Determine the (X, Y) coordinate at the center of the cell enclosing the given text.  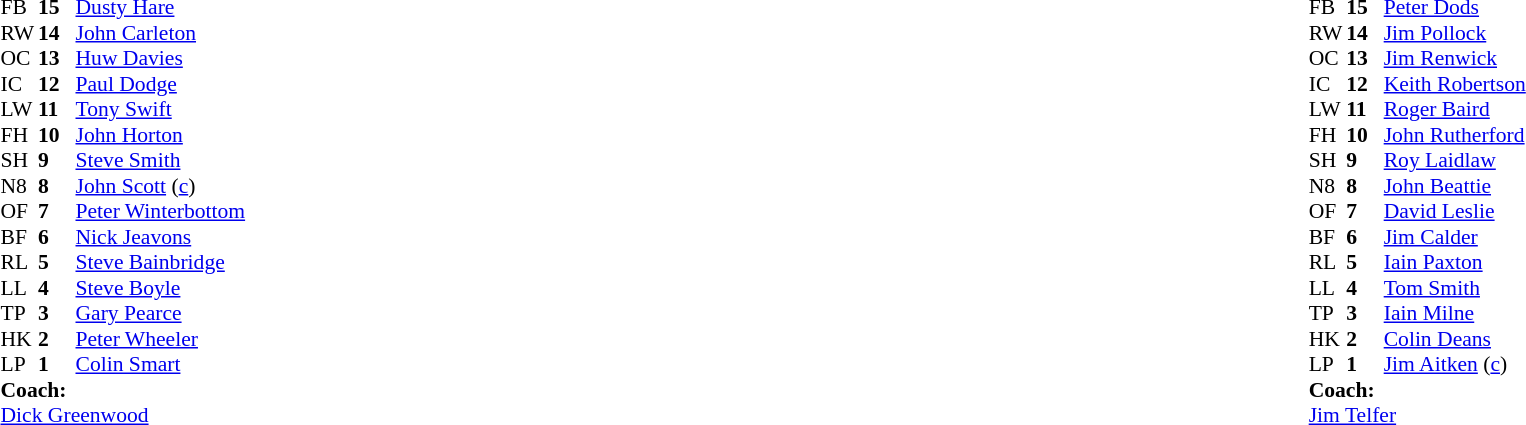
Peter Winterbottom (161, 211)
Huw Davies (161, 59)
Iain Paxton (1455, 263)
Steve Smith (161, 161)
Tom Smith (1455, 288)
Roy Laidlaw (1455, 161)
Jim Pollock (1455, 33)
John Rutherford (1455, 135)
Peter Wheeler (161, 339)
Colin Deans (1455, 339)
John Carleton (161, 33)
Iain Milne (1455, 313)
Paul Dodge (161, 84)
Roger Baird (1455, 109)
Jim Aitken (c) (1455, 365)
John Scott (c) (161, 186)
David Leslie (1455, 211)
Jim Calder (1455, 237)
Steve Boyle (161, 288)
Tony Swift (161, 109)
Colin Smart (161, 365)
Keith Robertson (1455, 84)
Nick Jeavons (161, 237)
Gary Pearce (161, 313)
Steve Bainbridge (161, 263)
John Beattie (1455, 186)
John Horton (161, 135)
Jim Renwick (1455, 59)
